Detect which cell encompasses the target text, then output its (X, Y) center coordinate. 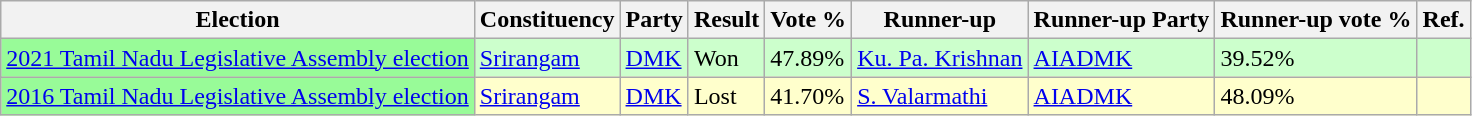
Runner-up (940, 20)
Ref. (1444, 20)
Result (726, 20)
Vote % (808, 20)
Ku. Pa. Krishnan (940, 58)
39.52% (1316, 58)
Election (238, 20)
Won (726, 58)
Runner-up Party (1122, 20)
2021 Tamil Nadu Legislative Assembly election (238, 58)
Constituency (547, 20)
S. Valarmathi (940, 96)
Lost (726, 96)
47.89% (808, 58)
Runner-up vote % (1316, 20)
2016 Tamil Nadu Legislative Assembly election (238, 96)
48.09% (1316, 96)
41.70% (808, 96)
Party (654, 20)
